Extract the [x, y] coordinate from the center of the cell holding the provided text.  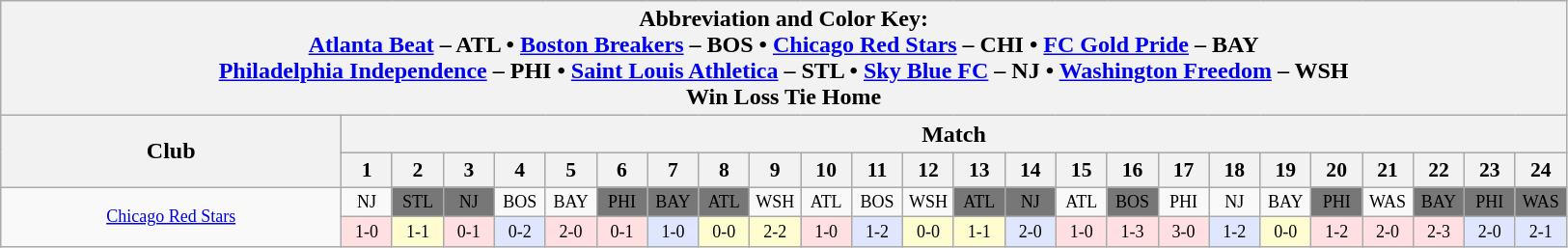
15 [1081, 170]
9 [776, 170]
3 [469, 170]
24 [1540, 170]
Chicago Red Stars [172, 217]
5 [571, 170]
Club [172, 152]
18 [1235, 170]
2-1 [1540, 232]
2 [417, 170]
4 [519, 170]
22 [1438, 170]
11 [878, 170]
17 [1183, 170]
2-2 [776, 232]
0-2 [519, 232]
Match [954, 134]
16 [1133, 170]
14 [1031, 170]
21 [1388, 170]
7 [674, 170]
12 [928, 170]
23 [1490, 170]
1-3 [1133, 232]
3-0 [1183, 232]
13 [978, 170]
2-3 [1438, 232]
20 [1337, 170]
10 [826, 170]
STL [417, 203]
8 [724, 170]
19 [1285, 170]
6 [621, 170]
1 [367, 170]
